Capture the cell that displays the provided text and extract its (x, y) central coordinate. 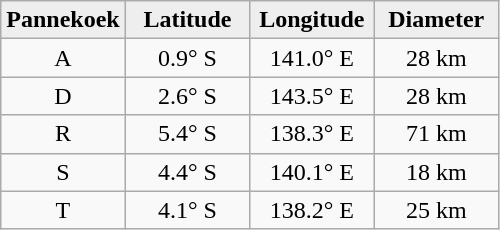
2.6° S (187, 96)
141.0° E (312, 58)
4.1° S (187, 210)
D (63, 96)
Latitude (187, 20)
0.9° S (187, 58)
5.4° S (187, 134)
140.1° E (312, 172)
Pannekoek (63, 20)
S (63, 172)
25 km (436, 210)
4.4° S (187, 172)
Longitude (312, 20)
138.3° E (312, 134)
Diameter (436, 20)
18 km (436, 172)
A (63, 58)
71 km (436, 134)
143.5° E (312, 96)
R (63, 134)
138.2° E (312, 210)
T (63, 210)
